Capture the cell that displays the provided text and extract its (X, Y) central coordinate. 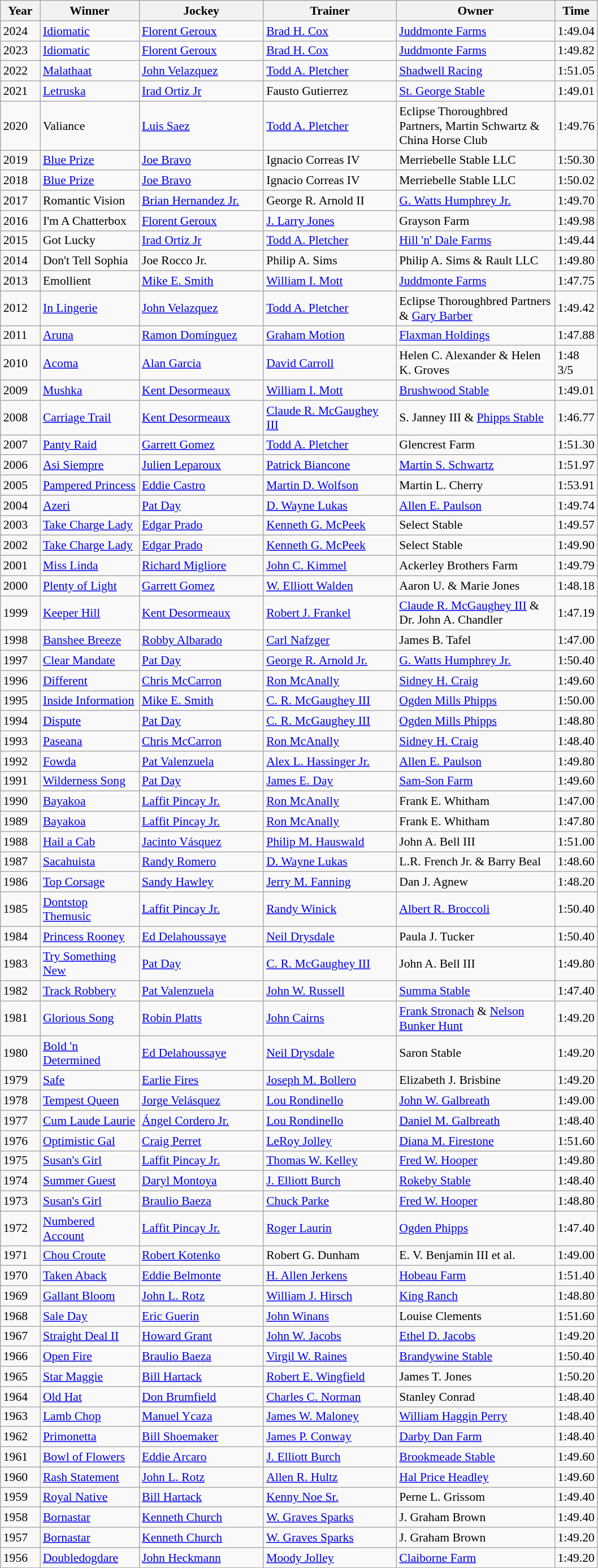
Paseana (89, 741)
Jerry M. Fanning (330, 882)
1994 (20, 721)
2002 (20, 546)
Perne L. Grissom (475, 1497)
Robert Kotenko (201, 1256)
2009 (20, 390)
James W. Maloney (330, 1417)
1961 (20, 1457)
William J. Hirsch (330, 1296)
1:48.20 (575, 882)
Jorge Velásquez (201, 1101)
1:49.98 (575, 221)
John Cairns (330, 1019)
1:53.91 (575, 485)
1:47.80 (575, 822)
Bill Shoemaker (201, 1437)
King Ranch (475, 1296)
1:48.60 (575, 862)
1:49.76 (575, 125)
1:47.88 (575, 336)
1973 (20, 1201)
Summer Guest (89, 1181)
2014 (20, 261)
Ramon Domínguez (201, 336)
James E. Day (330, 781)
1999 (20, 613)
George R. Arnold Jr. (330, 661)
Elizabeth J. Brisbine (475, 1081)
John W. Galbreath (475, 1101)
Fowda (89, 761)
Brookmeade Stable (475, 1457)
Charles C. Norman (330, 1397)
Summa Stable (475, 991)
Pampered Princess (89, 485)
John Heckmann (201, 1558)
Earlie Fires (201, 1081)
Keeper Hill (89, 613)
Robert E. Wingfield (330, 1377)
Martin D. Wolfson (330, 485)
1972 (20, 1228)
1:49.90 (575, 546)
1:47.75 (575, 281)
Eddie Arcaro (201, 1457)
Optimistic Gal (89, 1141)
Jacinto Vásquez (201, 842)
Randy Winick (330, 909)
1:49.79 (575, 566)
1957 (20, 1537)
S. Janney III & Phipps Stable (475, 418)
2021 (20, 92)
Rash Statement (89, 1477)
1:51.00 (575, 842)
Julien Leparoux (201, 465)
1956 (20, 1558)
Luis Saez (201, 125)
Winner (89, 11)
Robert J. Frankel (330, 613)
Robert G. Dunham (330, 1256)
Manuel Ycaza (201, 1417)
1971 (20, 1256)
1:51.40 (575, 1276)
Sam-Son Farm (475, 781)
1:49.42 (575, 308)
Numbered Account (89, 1228)
Old Hat (89, 1397)
Malathaat (89, 71)
Daryl Montoya (201, 1181)
Chuck Parke (330, 1201)
Dontstop Themusic (89, 909)
1985 (20, 909)
Patrick Biancone (330, 465)
1962 (20, 1437)
Time (575, 11)
Robin Platts (201, 1019)
1984 (20, 937)
1992 (20, 761)
Royal Native (89, 1497)
Got Lucky (89, 241)
Brushwood Stable (475, 390)
Aruna (89, 336)
Allen R. Hultz (330, 1477)
David Carroll (330, 363)
Ogden Phipps (475, 1228)
Roger Laurin (330, 1228)
1968 (20, 1316)
Hill 'n' Dale Farms (475, 241)
1:49.82 (575, 51)
Helen C. Alexander & Helen K. Groves (475, 363)
Saron Stable (475, 1053)
Philip M. Hauswald (330, 842)
2023 (20, 51)
2010 (20, 363)
Acoma (89, 363)
1983 (20, 964)
Don Brumfield (201, 1397)
1:51.05 (575, 71)
1970 (20, 1276)
George R. Arnold II (330, 201)
1974 (20, 1181)
Plenty of Light (89, 586)
Straight Deal II (89, 1336)
Kenny Noe Sr. (330, 1497)
John Winans (330, 1316)
Rokeby Stable (475, 1181)
1969 (20, 1296)
Eclipse Thoroughbred Partners, Martin Schwartz & China Horse Club (475, 125)
St. George Stable (475, 92)
Graham Motion (330, 336)
1993 (20, 741)
1980 (20, 1053)
1960 (20, 1477)
1996 (20, 681)
Cum Laude Laurie (89, 1121)
J. Larry Jones (330, 221)
James T. Jones (475, 1377)
1:47.19 (575, 613)
Sacahuista (89, 862)
Frank Stronach & Nelson Bunker Hunt (475, 1019)
Year (20, 11)
Brandywine Stable (475, 1357)
Glorious Song (89, 1019)
1989 (20, 822)
2007 (20, 445)
1967 (20, 1336)
1:49.57 (575, 525)
1964 (20, 1397)
1:51.97 (575, 465)
Alex L. Hassinger Jr. (330, 761)
Try Something New (89, 964)
Brian Hernandez Jr. (201, 201)
Flaxman Holdings (475, 336)
2016 (20, 221)
Shadwell Racing (475, 71)
Thomas W. Kelley (330, 1161)
LeRoy Jolley (330, 1141)
Fausto Gutierrez (330, 92)
Panty Raid (89, 445)
Eclipse Thoroughbred Partners & Gary Barber (475, 308)
Eddie Belmonte (201, 1276)
1976 (20, 1141)
1:46.77 (575, 418)
2018 (20, 181)
Miss Linda (89, 566)
Sandy Hawley (201, 882)
Claiborne Farm (475, 1558)
Darby Dan Farm (475, 1437)
In Lingerie (89, 308)
Philip A. Sims & Rault LLC (475, 261)
William Haggin Perry (475, 1417)
Dan J. Agnew (475, 882)
2011 (20, 336)
Glencrest Farm (475, 445)
1998 (20, 641)
Chou Croute (89, 1256)
2000 (20, 586)
Emollient (89, 281)
Eddie Castro (201, 485)
Howard Grant (201, 1336)
1958 (20, 1518)
1:49.70 (575, 201)
1977 (20, 1121)
W. Elliott Walden (330, 586)
2019 (20, 160)
Stanley Conrad (475, 1397)
1:49.04 (575, 31)
1:48.18 (575, 586)
Azeri (89, 506)
1978 (20, 1101)
Lamb Chop (89, 1417)
1:50.20 (575, 1377)
1:50.02 (575, 181)
Hobeau Farm (475, 1276)
Hail a Cab (89, 842)
Hal Price Headley (475, 1477)
1997 (20, 661)
Alan Garcia (201, 363)
Primonetta (89, 1437)
Princess Rooney (89, 937)
Paula J. Tucker (475, 937)
Diana M. Firestone (475, 1141)
1988 (20, 842)
Mushka (89, 390)
Louise Clements (475, 1316)
Dispute (89, 721)
Ethel D. Jacobs (475, 1336)
1966 (20, 1357)
Bold 'n Determined (89, 1053)
Star Maggie (89, 1377)
1:48 3/5 (575, 363)
1986 (20, 882)
Philip A. Sims (330, 261)
Martin L. Cherry (475, 485)
2022 (20, 71)
Daniel M. Galbreath (475, 1121)
Claude R. McGaughey III & Dr. John A. Chandler (475, 613)
E. V. Benjamin III et al. (475, 1256)
1959 (20, 1497)
Banshee Breeze (89, 641)
Ángel Cordero Jr. (201, 1121)
Randy Romero (201, 862)
L.R. French Jr. & Barry Beal (475, 862)
1:49.74 (575, 506)
Carriage Trail (89, 418)
Doubledogdare (89, 1558)
1965 (20, 1377)
Joseph M. Bollero (330, 1081)
2020 (20, 125)
Joe Rocco Jr. (201, 261)
Safe (89, 1081)
Different (89, 681)
2003 (20, 525)
Craig Perret (201, 1141)
Wilderness Song (89, 781)
Track Robbery (89, 991)
2013 (20, 281)
1975 (20, 1161)
1981 (20, 1019)
Open Fire (89, 1357)
Taken Aback (89, 1276)
Don't Tell Sophia (89, 261)
Martin S. Schwartz (475, 465)
2001 (20, 566)
Eric Guerin (201, 1316)
1979 (20, 1081)
Ackerley Brothers Farm (475, 566)
Trainer (330, 11)
1963 (20, 1417)
Romantic Vision (89, 201)
Richard Migliore (201, 566)
1987 (20, 862)
Aaron U. & Marie Jones (475, 586)
Virgil W. Raines (330, 1357)
Claude R. McGaughey III (330, 418)
1991 (20, 781)
2012 (20, 308)
1982 (20, 991)
Sale Day (89, 1316)
1:49.44 (575, 241)
James P. Conway (330, 1437)
2005 (20, 485)
1995 (20, 701)
John W. Russell (330, 991)
Bowl of Flowers (89, 1457)
2004 (20, 506)
1:50.00 (575, 701)
2017 (20, 201)
Robby Albarado (201, 641)
2006 (20, 465)
Moody Jolley (330, 1558)
Gallant Bloom (89, 1296)
Albert R. Broccoli (475, 909)
James B. Tafel (475, 641)
John W. Jacobs (330, 1336)
Jockey (201, 11)
Clear Mandate (89, 661)
Carl Nafzger (330, 641)
Grayson Farm (475, 221)
John C. Kimmel (330, 566)
Letruska (89, 92)
2024 (20, 31)
Owner (475, 11)
I'm A Chatterbox (89, 221)
2015 (20, 241)
H. Allen Jerkens (330, 1276)
Valiance (89, 125)
1990 (20, 802)
Tempest Queen (89, 1101)
Top Corsage (89, 882)
1:51.30 (575, 445)
Asi Siempre (89, 465)
2008 (20, 418)
Inside Information (89, 701)
1:50.30 (575, 160)
